Capture the cell that displays the provided text and extract its [X, Y] central coordinate. 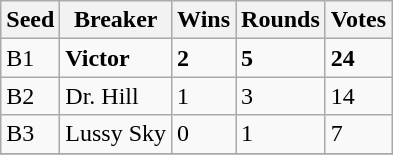
Victor [116, 58]
Rounds [281, 20]
Lussy Sky [116, 134]
Breaker [116, 20]
14 [358, 96]
B1 [30, 58]
24 [358, 58]
2 [204, 58]
0 [204, 134]
Votes [358, 20]
B3 [30, 134]
7 [358, 134]
Wins [204, 20]
Dr. Hill [116, 96]
Seed [30, 20]
B2 [30, 96]
3 [281, 96]
5 [281, 58]
